Extract the (x, y) coordinate from the center of the cell holding the provided text.  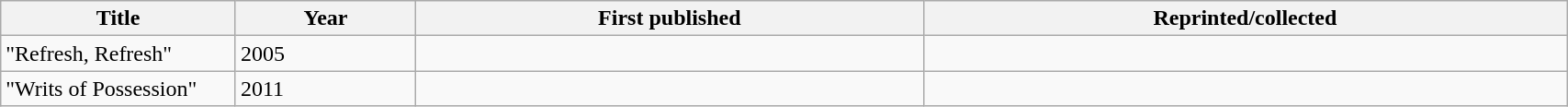
2011 (325, 89)
Year (325, 18)
First published (671, 18)
"Refresh, Refresh" (118, 53)
Title (118, 18)
2005 (325, 53)
Reprinted/collected (1246, 18)
"Writs of Possession" (118, 89)
